Locate the cell with the specified text and output its [x, y] center coordinate. 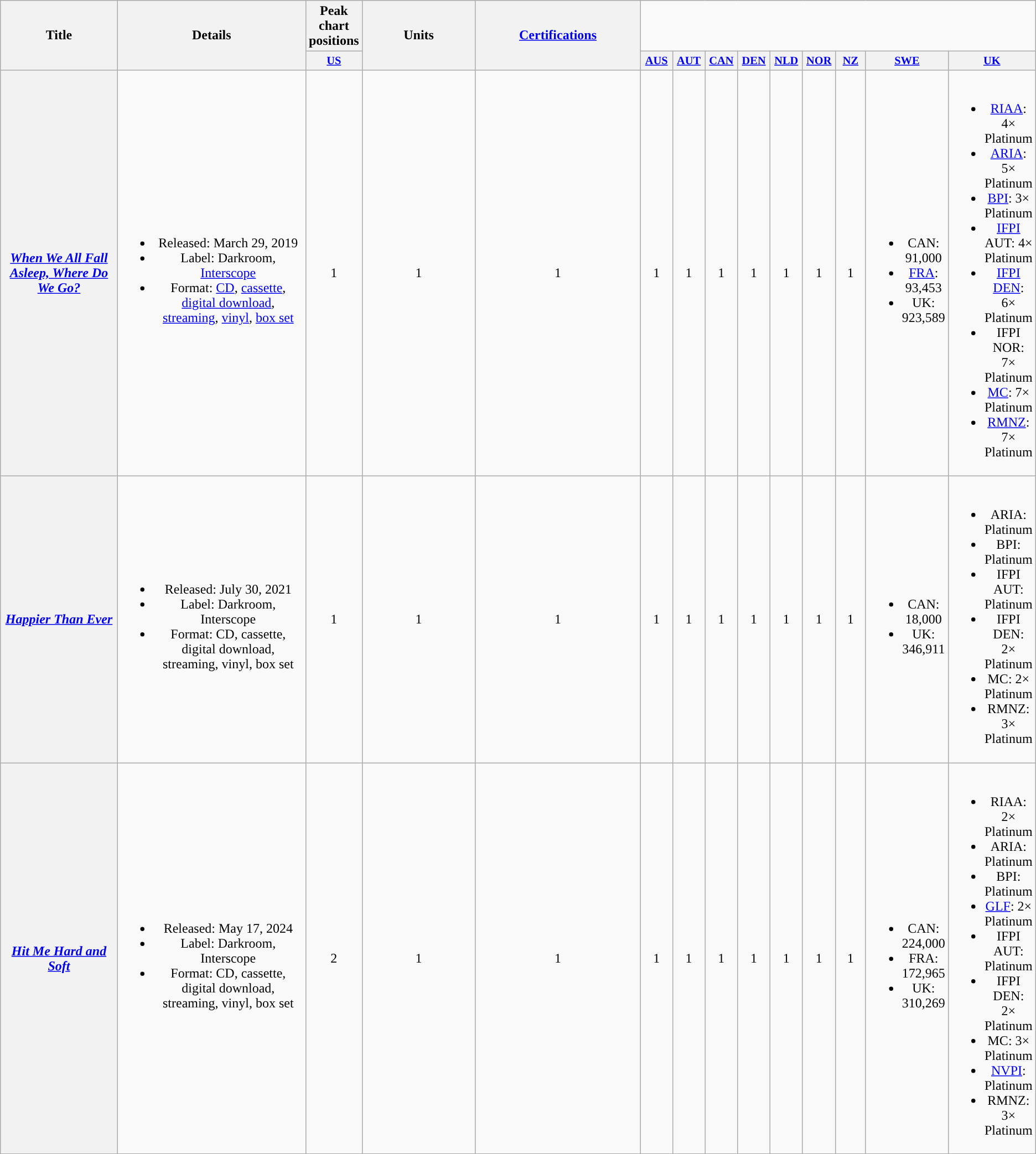
CAN: 18,000UK: 346,911 [906, 620]
CAN: 224,000FRA: 172,965UK: 310,269 [906, 958]
UK [992, 61]
CAN: 91,000FRA: 93,453UK: 923,589 [906, 273]
ARIA: PlatinumBPI: PlatinumIFPI AUT: PlatinumIFPI DEN: 2× PlatinumMC: 2× PlatinumRMNZ: 3× Platinum [992, 620]
Released: May 17, 2024Label: Darkroom, InterscopeFormat: CD, cassette, digital download, streaming, vinyl, box set [211, 958]
Certifications [558, 35]
RIAA: 4× PlatinumARIA: 5× PlatinumBPI: 3× PlatinumIFPI AUT: 4× PlatinumIFPI DEN: 6× PlatinumIFPI NOR: 7× PlatinumMC: 7× PlatinumRMNZ: 7× Platinum [992, 273]
NLD [786, 61]
Peak chart positions [334, 26]
Units [418, 35]
Title [59, 35]
AUS [656, 61]
Hit Me Hard and Soft [59, 958]
US [334, 61]
DEN [754, 61]
When We All Fall Asleep, Where Do We Go? [59, 273]
2 [334, 958]
NZ [850, 61]
Details [211, 35]
Released: July 30, 2021Label: Darkroom, InterscopeFormat: CD, cassette, digital download, streaming, vinyl, box set [211, 620]
SWE [906, 61]
Released: March 29, 2019Label: Darkroom, InterscopeFormat: CD, cassette, digital download, streaming, vinyl, box set [211, 273]
Happier Than Ever [59, 620]
RIAA: 2× PlatinumARIA: PlatinumBPI: PlatinumGLF: 2× PlatinumIFPI AUT: PlatinumIFPI DEN: 2× PlatinumMC: 3× PlatinumNVPI: PlatinumRMNZ: 3× Platinum [992, 958]
NOR [819, 61]
AUT [688, 61]
CAN [722, 61]
